Capture the cell that displays the provided text and extract its [X, Y] central coordinate. 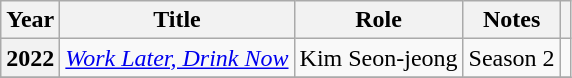
Role [378, 20]
Title [177, 20]
Kim Seon-jeong [378, 58]
Season 2 [512, 58]
Work Later, Drink Now [177, 58]
Year [30, 20]
2022 [30, 58]
Notes [512, 20]
